Determine the (X, Y) coordinate at the center of the cell enclosing the given text.  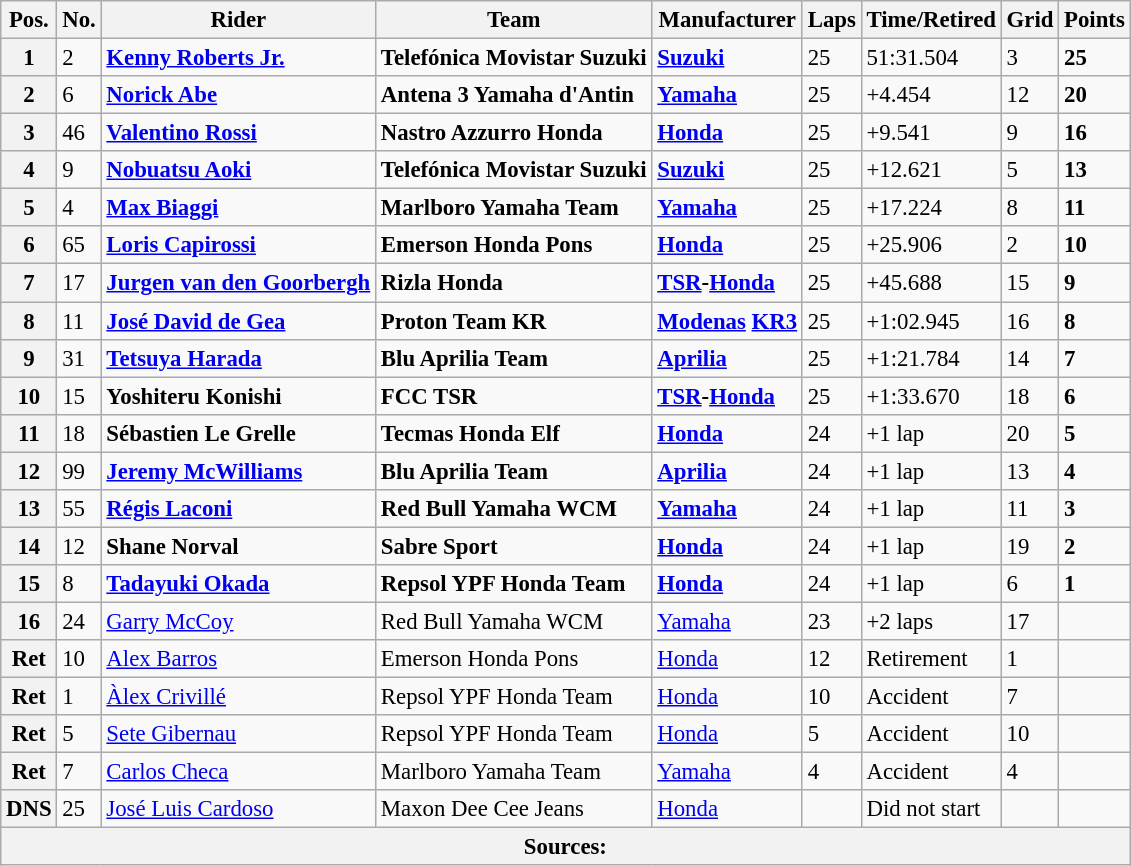
Jeremy McWilliams (238, 471)
Proton Team KR (514, 321)
Did not start (931, 809)
46 (79, 133)
Shane Norval (238, 546)
Carlos Checa (238, 772)
Laps (832, 20)
Kenny Roberts Jr. (238, 58)
Antena 3 Yamaha d'Antin (514, 95)
Rider (238, 20)
Àlex Crivillé (238, 697)
FCC TSR (514, 396)
23 (832, 621)
Alex Barros (238, 659)
Max Biaggi (238, 208)
Régis Laconi (238, 509)
99 (79, 471)
Sabre Sport (514, 546)
Tadayuki Okada (238, 584)
65 (79, 245)
Time/Retired (931, 20)
Team (514, 20)
+25.906 (931, 245)
Garry McCoy (238, 621)
51:31.504 (931, 58)
Nastro Azzurro Honda (514, 133)
+17.224 (931, 208)
Modenas KR3 (727, 321)
Valentino Rossi (238, 133)
Jurgen van den Goorbergh (238, 283)
Sources: (566, 847)
+12.621 (931, 170)
+45.688 (931, 283)
+1:21.784 (931, 358)
31 (79, 358)
Nobuatsu Aoki (238, 170)
No. (79, 20)
Loris Capirossi (238, 245)
José David de Gea (238, 321)
Manufacturer (727, 20)
+1:02.945 (931, 321)
Retirement (931, 659)
Maxon Dee Cee Jeans (514, 809)
+2 laps (931, 621)
Points (1094, 20)
Pos. (29, 20)
José Luis Cardoso (238, 809)
DNS (29, 809)
55 (79, 509)
+4.454 (931, 95)
19 (1030, 546)
+9.541 (931, 133)
Rizla Honda (514, 283)
Sébastien Le Grelle (238, 433)
Tetsuya Harada (238, 358)
Yoshiteru Konishi (238, 396)
Sete Gibernau (238, 734)
Grid (1030, 20)
Tecmas Honda Elf (514, 433)
Norick Abe (238, 95)
+1:33.670 (931, 396)
